For the text-containing cell, return its midpoint in [x, y] coordinate format. 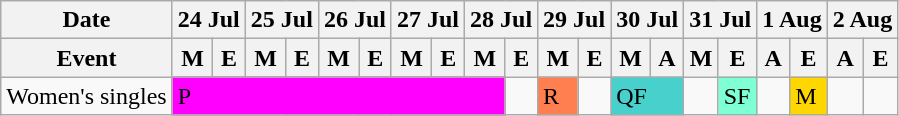
QF [648, 96]
2 Aug [862, 20]
28 Jul [502, 20]
1 Aug [792, 20]
Event [86, 58]
SF [738, 96]
Women's singles [86, 96]
24 Jul [208, 20]
29 Jul [574, 20]
27 Jul [428, 20]
P [338, 96]
31 Jul [720, 20]
R [558, 96]
25 Jul [282, 20]
26 Jul [354, 20]
30 Jul [648, 20]
Date [86, 20]
